Return the [x, y] coordinate for the center point of the cell that contains the specified text.  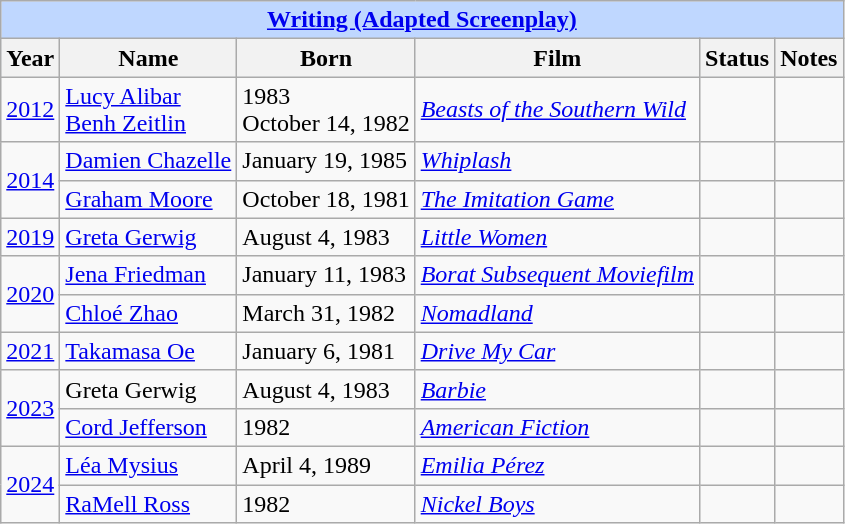
March 31, 1982 [326, 313]
2012 [30, 110]
Year [30, 58]
Graham Moore [148, 199]
Writing (Adapted Screenplay) [422, 20]
Beasts of the Southern Wild [557, 110]
Notes [809, 58]
Lucy AlibarBenh Zeitlin [148, 110]
October 18, 1981 [326, 199]
American Fiction [557, 427]
Emilia Pérez [557, 465]
Chloé Zhao [148, 313]
Damien Chazelle [148, 161]
Drive My Car [557, 351]
Léa Mysius [148, 465]
Cord Jefferson [148, 427]
2021 [30, 351]
Film [557, 58]
1983October 14, 1982 [326, 110]
Whiplash [557, 161]
2020 [30, 294]
2024 [30, 484]
January 6, 1981 [326, 351]
Status [738, 58]
The Imitation Game [557, 199]
April 4, 1989 [326, 465]
Born [326, 58]
RaMell Ross [148, 503]
Jena Friedman [148, 275]
Little Women [557, 237]
January 11, 1983 [326, 275]
Barbie [557, 389]
2014 [30, 180]
Takamasa Oe [148, 351]
2019 [30, 237]
2023 [30, 408]
Name [148, 58]
Borat Subsequent Moviefilm [557, 275]
Nickel Boys [557, 503]
Nomadland [557, 313]
January 19, 1985 [326, 161]
